Scan for the cell matching the given text and deliver its (x, y) coordinate at center. 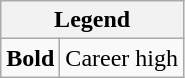
Bold (30, 58)
Legend (92, 20)
Career high (122, 58)
